Search for the cell housing the specified text and yield its [x, y] center coordinate. 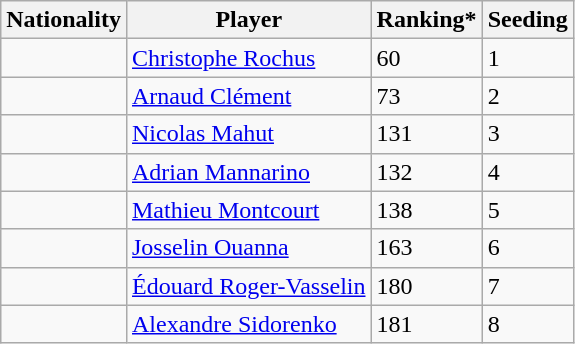
7 [528, 286]
Nicolas Mahut [248, 134]
Arnaud Clément [248, 96]
3 [528, 134]
73 [426, 96]
5 [528, 210]
Adrian Mannarino [248, 172]
Nationality [64, 20]
2 [528, 96]
181 [426, 324]
Seeding [528, 20]
Josselin Ouanna [248, 248]
138 [426, 210]
Édouard Roger-Vasselin [248, 286]
Mathieu Montcourt [248, 210]
Alexandre Sidorenko [248, 324]
8 [528, 324]
132 [426, 172]
131 [426, 134]
Ranking* [426, 20]
180 [426, 286]
163 [426, 248]
Player [248, 20]
6 [528, 248]
1 [528, 58]
4 [528, 172]
Christophe Rochus [248, 58]
60 [426, 58]
